Scan for the cell matching the given text and deliver its (x, y) coordinate at center. 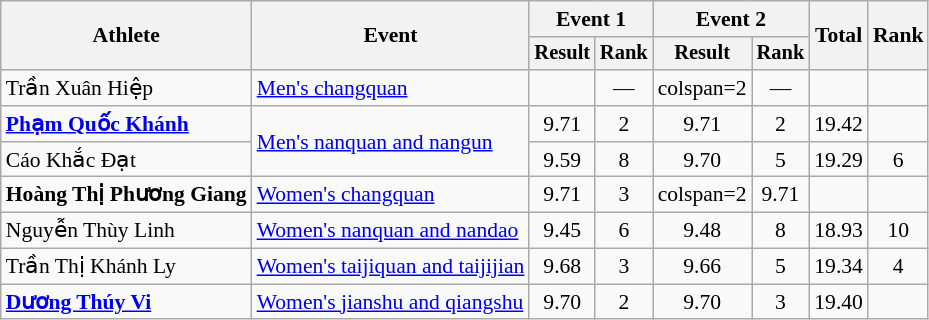
Hoàng Thị Phương Giang (126, 195)
10 (898, 231)
9.45 (562, 231)
19.34 (838, 267)
Men's changquan (391, 88)
Nguyễn Thùy Linh (126, 231)
Phạm Quốc Khánh (126, 124)
19.42 (838, 124)
Cáo Khắc Đạt (126, 160)
Women's jianshu and qiangshu (391, 302)
Athlete (126, 36)
Men's nanquan and nangun (391, 142)
Event (391, 36)
9.68 (562, 267)
Women's nanquan and nandao (391, 231)
Women's taijiquan and taijijian (391, 267)
9.59 (562, 160)
Total (838, 36)
4 (898, 267)
19.29 (838, 160)
Event 2 (732, 19)
18.93 (838, 231)
9.48 (702, 231)
Trần Xuân Hiệp (126, 88)
19.40 (838, 302)
Dương Thúy Vi (126, 302)
9.66 (702, 267)
Women's changquan (391, 195)
Trần Thị Khánh Ly (126, 267)
Event 1 (590, 19)
